Detect which cell encompasses the target text, then output its (X, Y) center coordinate. 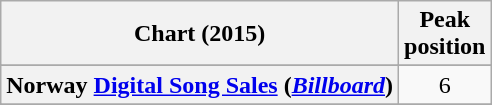
Norway Digital Song Sales (Billboard) (200, 85)
Chart (2015) (200, 34)
6 (445, 85)
Peak position (445, 34)
